From the cell containing the given text, extract its center point as (X, Y) coordinate. 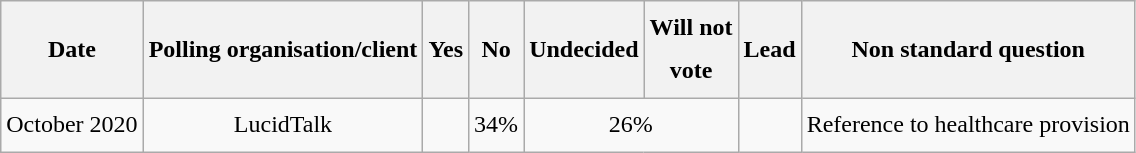
Date (72, 50)
Will not vote (691, 50)
October 2020 (72, 125)
26% (631, 125)
Undecided (584, 50)
Polling organisation/client (283, 50)
34% (496, 125)
No (496, 50)
Non standard question (968, 50)
Yes (446, 50)
Reference to healthcare provision (968, 125)
LucidTalk (283, 125)
Lead (770, 50)
